Output the (X, Y) coordinate of the center of the cell containing the given text.  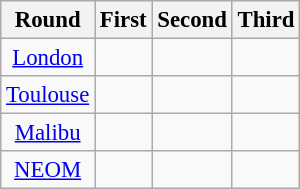
Second (192, 20)
Malibu (48, 133)
Toulouse (48, 95)
First (124, 20)
London (48, 58)
NEOM (48, 170)
Round (48, 20)
Third (266, 20)
